Return (X, Y) of the center of cell containing provided text 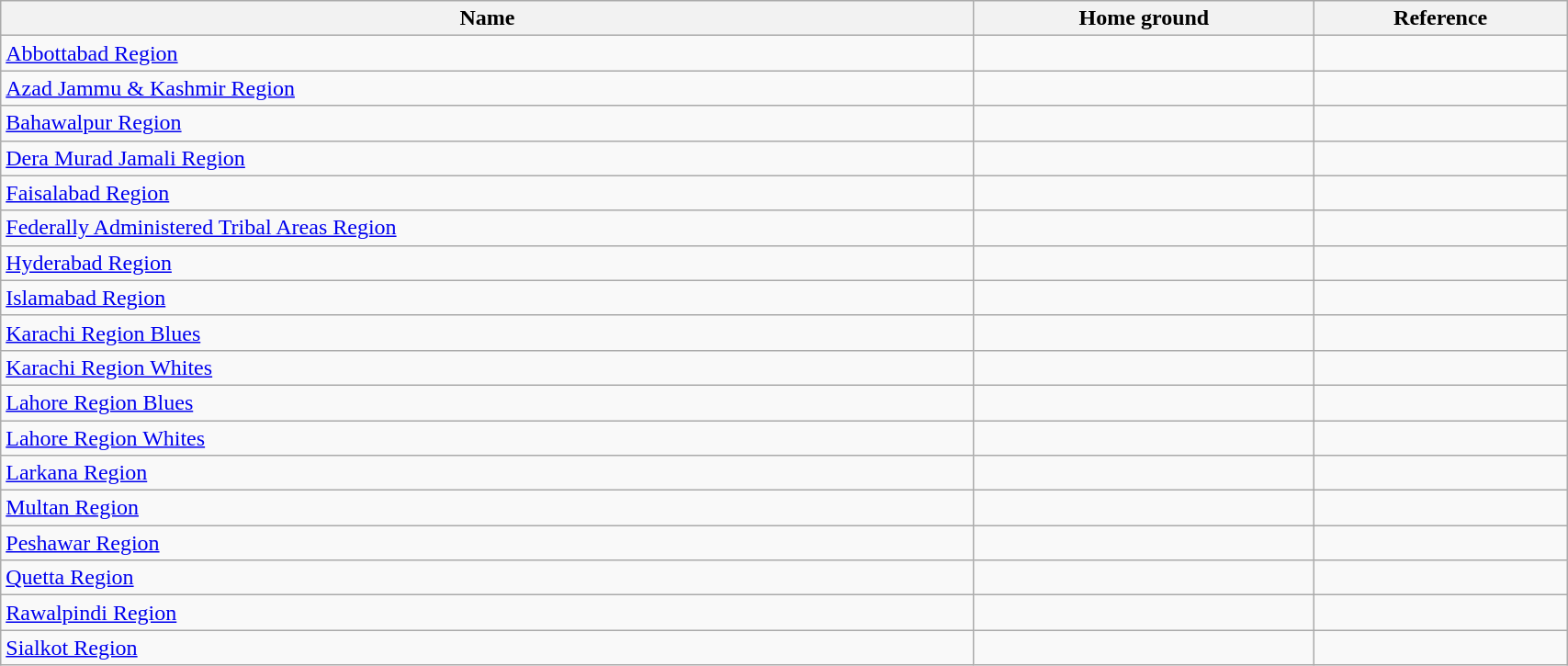
Home ground (1145, 18)
Quetta Region (487, 578)
Karachi Region Whites (487, 367)
Multan Region (487, 508)
Rawalpindi Region (487, 613)
Azad Jammu & Kashmir Region (487, 88)
Islamabad Region (487, 298)
Peshawar Region (487, 543)
Lahore Region Whites (487, 438)
Bahawalpur Region (487, 123)
Federally Administered Tribal Areas Region (487, 228)
Karachi Region Blues (487, 333)
Name (487, 18)
Abbottabad Region (487, 53)
Dera Murad Jamali Region (487, 158)
Lahore Region Blues (487, 402)
Larkana Region (487, 473)
Reference (1440, 18)
Sialkot Region (487, 648)
Hyderabad Region (487, 263)
Faisalabad Region (487, 193)
